Return [x, y] of the center of cell containing provided text 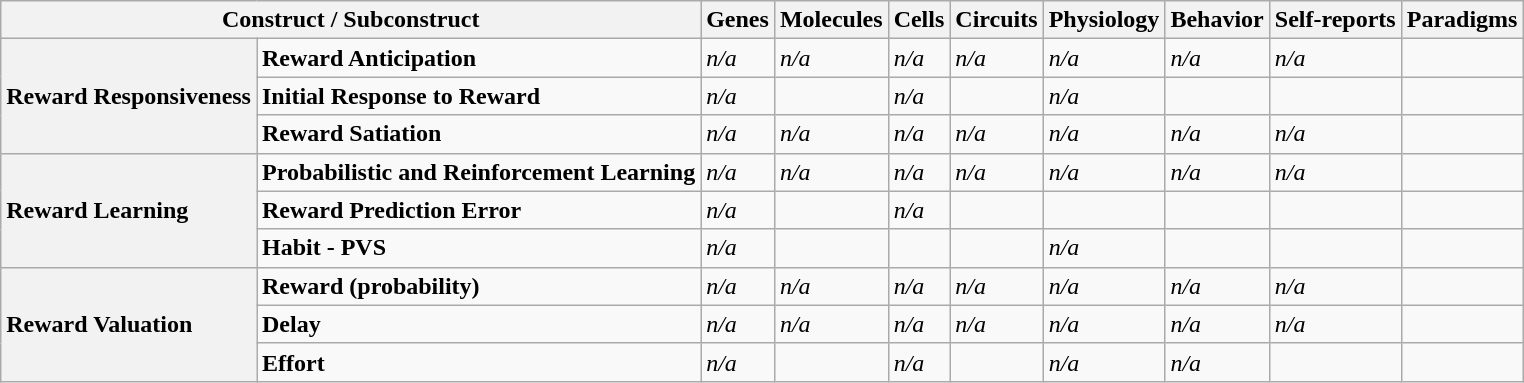
Construct / Subconstruct [351, 20]
Genes [738, 20]
Reward Prediction Error [478, 210]
Paradigms [1462, 20]
Probabilistic and Reinforcement Learning [478, 172]
Physiology [1104, 20]
Delay [478, 324]
Reward (probability) [478, 286]
Reward Anticipation [478, 58]
Habit - PVS [478, 248]
Initial Response to Reward [478, 96]
Self-reports [1335, 20]
Reward Valuation [129, 324]
Reward Learning [129, 210]
Effort [478, 362]
Behavior [1217, 20]
Reward Responsiveness [129, 96]
Molecules [831, 20]
Cells [919, 20]
Reward Satiation [478, 134]
Circuits [996, 20]
